Extract the (X, Y) coordinate from the center of the cell holding the provided text.  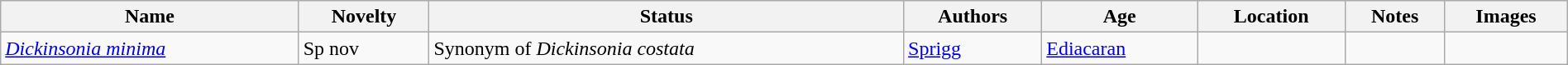
Sprigg (973, 48)
Name (150, 17)
Novelty (364, 17)
Notes (1395, 17)
Synonym of Dickinsonia costata (667, 48)
Age (1120, 17)
Status (667, 17)
Sp nov (364, 48)
Location (1272, 17)
Authors (973, 17)
Images (1506, 17)
Ediacaran (1120, 48)
Dickinsonia minima (150, 48)
